Extract the [x, y] coordinate from the center of the cell holding the provided text.  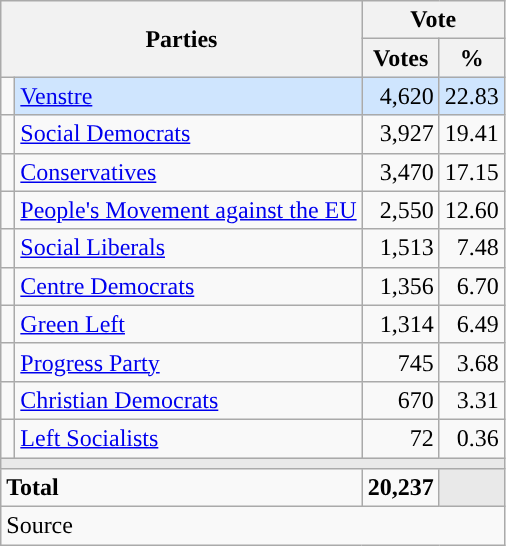
Vote [433, 20]
3.31 [472, 400]
Social Liberals [188, 248]
Parties [182, 39]
Social Democrats [188, 134]
72 [400, 438]
3,927 [400, 134]
Progress Party [188, 362]
1,314 [400, 324]
Centre Democrats [188, 286]
0.36 [472, 438]
4,620 [400, 96]
Left Socialists [188, 438]
6.49 [472, 324]
Votes [400, 58]
1,356 [400, 286]
22.83 [472, 96]
People's Movement against the EU [188, 210]
1,513 [400, 248]
19.41 [472, 134]
Source [253, 526]
12.60 [472, 210]
17.15 [472, 172]
745 [400, 362]
2,550 [400, 210]
Green Left [188, 324]
20,237 [400, 488]
% [472, 58]
670 [400, 400]
Conservatives [188, 172]
Total [182, 488]
7.48 [472, 248]
6.70 [472, 286]
3,470 [400, 172]
3.68 [472, 362]
Christian Democrats [188, 400]
Venstre [188, 96]
